From the cell containing the given text, extract its center point as [X, Y] coordinate. 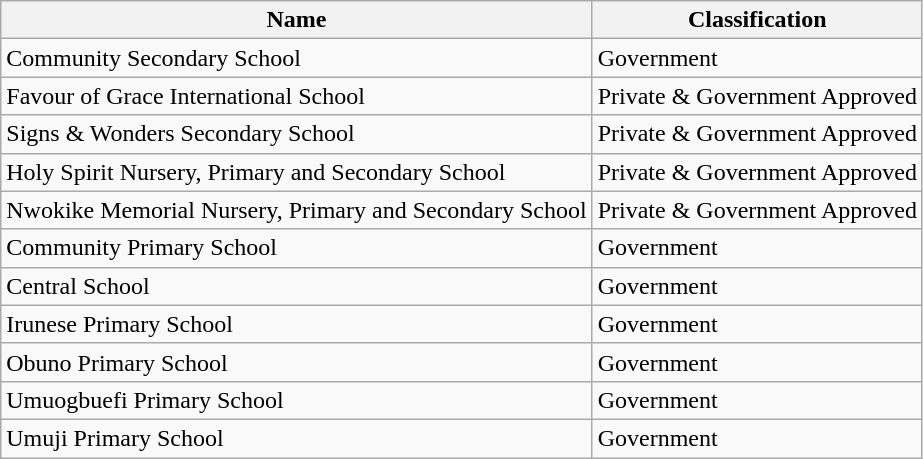
Umuogbuefi Primary School [296, 400]
Umuji Primary School [296, 438]
Obuno Primary School [296, 362]
Classification [757, 20]
Irunese Primary School [296, 324]
Community Primary School [296, 248]
Nwokike Memorial Nursery, Primary and Secondary School [296, 210]
Central School [296, 286]
Community Secondary School [296, 58]
Signs & Wonders Secondary School [296, 134]
Name [296, 20]
Holy Spirit Nursery, Primary and Secondary School [296, 172]
Favour of Grace International School [296, 96]
